Detect which cell encompasses the target text, then output its [x, y] center coordinate. 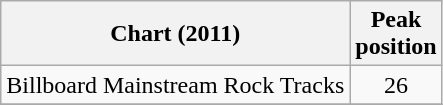
Billboard Mainstream Rock Tracks [176, 85]
Peakposition [396, 34]
Chart (2011) [176, 34]
26 [396, 85]
